Extract the (x, y) coordinate from the center of the cell holding the provided text.  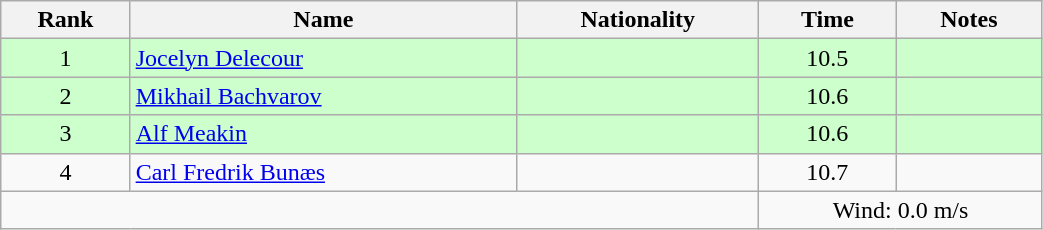
2 (66, 96)
1 (66, 58)
Carl Fredrik Bunæs (323, 172)
Name (323, 20)
Wind: 0.0 m/s (900, 210)
Notes (969, 20)
10.7 (828, 172)
3 (66, 134)
Rank (66, 20)
Jocelyn Delecour (323, 58)
Nationality (638, 20)
Time (828, 20)
10.5 (828, 58)
4 (66, 172)
Alf Meakin (323, 134)
Mikhail Bachvarov (323, 96)
